Output the (X, Y) coordinate of the center of the cell containing the given text.  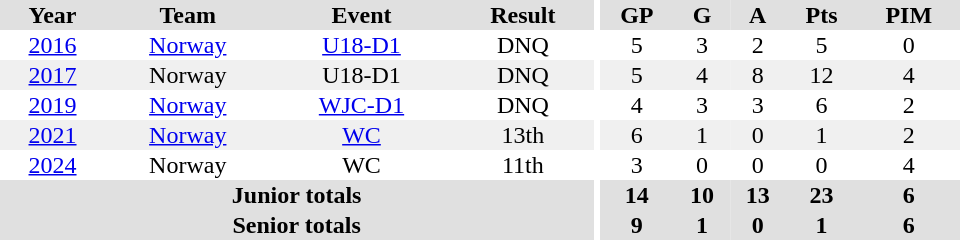
13 (758, 195)
WJC-D1 (362, 105)
Pts (822, 15)
Team (188, 15)
9 (636, 225)
14 (636, 195)
Senior totals (296, 225)
2019 (52, 105)
8 (758, 75)
G (702, 15)
Junior totals (296, 195)
12 (822, 75)
11th (522, 165)
2024 (52, 165)
13th (522, 135)
2016 (52, 45)
PIM (909, 15)
Event (362, 15)
Result (522, 15)
2017 (52, 75)
23 (822, 195)
Year (52, 15)
GP (636, 15)
10 (702, 195)
A (758, 15)
2021 (52, 135)
